From the cell containing the given text, extract its center point as (X, Y) coordinate. 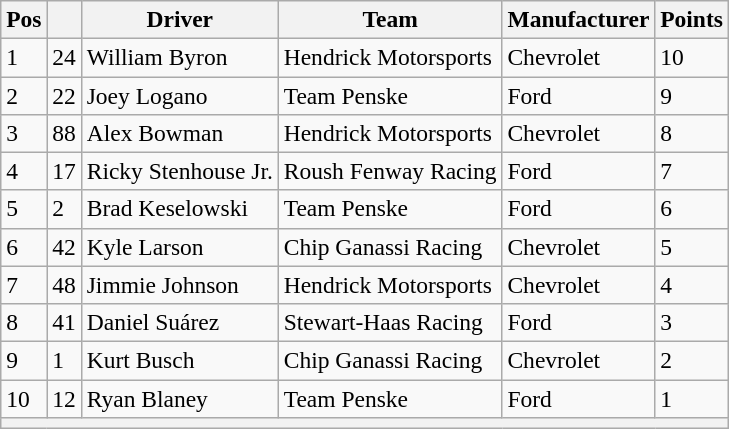
Daniel Suárez (180, 322)
Team (390, 19)
William Byron (180, 57)
22 (64, 95)
Jimmie Johnson (180, 285)
41 (64, 322)
Ryan Blaney (180, 398)
Joey Logano (180, 95)
Roush Fenway Racing (390, 171)
Driver (180, 19)
24 (64, 57)
Kyle Larson (180, 247)
42 (64, 247)
Points (692, 19)
Kurt Busch (180, 360)
17 (64, 171)
Alex Bowman (180, 133)
Stewart-Haas Racing (390, 322)
Manufacturer (578, 19)
Brad Keselowski (180, 209)
Ricky Stenhouse Jr. (180, 171)
48 (64, 285)
12 (64, 398)
Pos (24, 19)
88 (64, 133)
